Identify which cell holds the provided text, then report its (x, y) central coordinate. 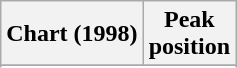
Chart (1998) (72, 34)
Peakposition (189, 34)
